Return [X, Y] of the center of cell containing provided text 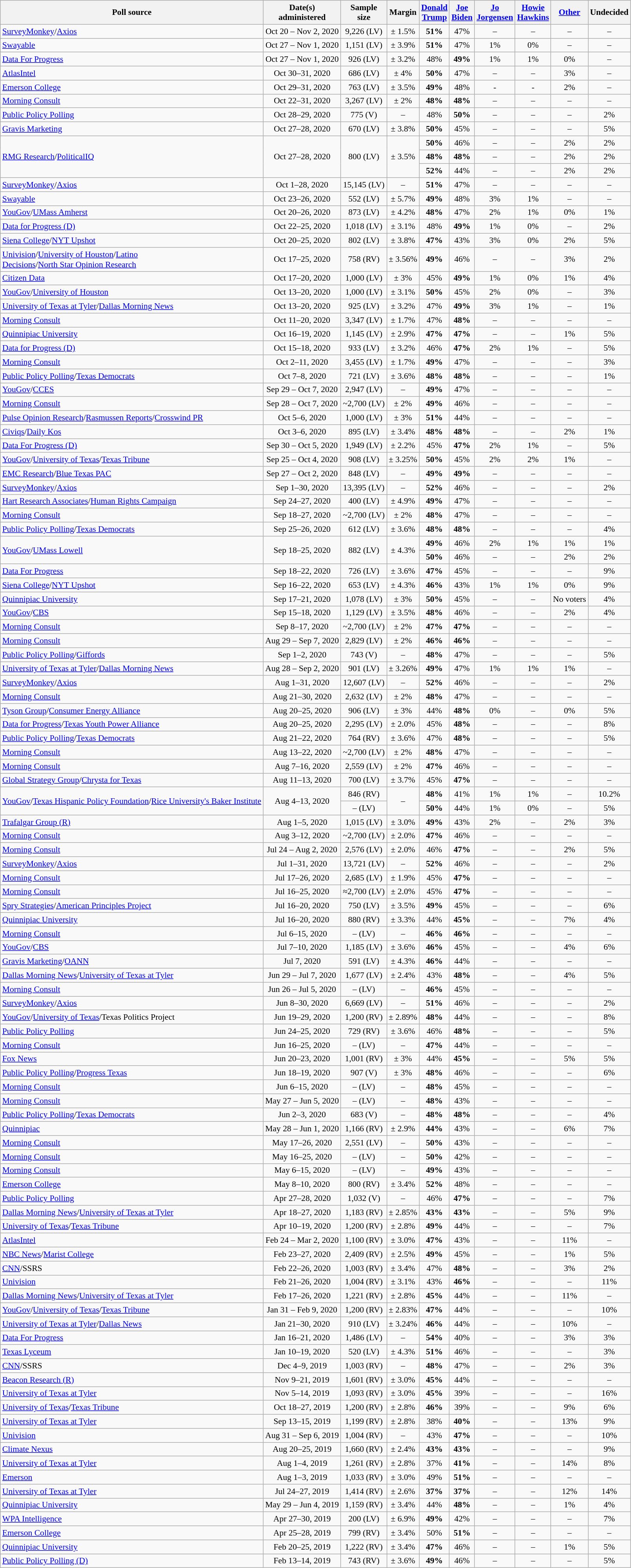
612 (LV) [364, 529]
1,018 (LV) [364, 227]
764 (RV) [364, 738]
Oct 23–26, 2020 [302, 199]
Oct 15–18, 2020 [302, 348]
901 (LV) [364, 669]
Undecided [609, 13]
Aug 1–3, 2019 [302, 1477]
Jul 16–25, 2020 [302, 892]
Trafalgar Group (R) [132, 822]
Sep 24–27, 2020 [302, 501]
Sep 29 – Oct 7, 2020 [302, 390]
Citizen Data [132, 278]
Feb 13–14, 2019 [302, 1561]
YouGov/University of Texas/Texas Politics Project [132, 1017]
2,632 (LV) [364, 697]
± 2.5% [403, 1254]
Oct 20–25, 2020 [302, 241]
1,033 (RV) [364, 1477]
1,166 (RV) [364, 1129]
Poll source [132, 13]
6,669 (LV) [364, 1003]
Texas Lyceum [132, 1352]
Sep 18–25, 2020 [302, 550]
Sep 17–21, 2020 [302, 599]
880 (RV) [364, 920]
Fox News [132, 1059]
Jan 10–19, 2020 [302, 1352]
Aug 31 – Sep 6, 2019 [302, 1435]
University of Texas at Tyler/Dallas News [132, 1324]
Sep 27 – Oct 2, 2020 [302, 473]
Feb 20–25, 2019 [302, 1547]
Pulse Opinion Research/Rasmussen Reports/Crosswind PR [132, 418]
Climate Nexus [132, 1449]
Apr 27–30, 2019 [302, 1519]
Oct 28–29, 2020 [302, 115]
± 2.85% [403, 1212]
2,551 (LV) [364, 1143]
Aug 28 – Sep 2, 2020 [302, 669]
Oct 2–11, 2020 [302, 362]
670 (LV) [364, 129]
933 (LV) [364, 348]
Gravis Marketing [132, 129]
DonaldTrump [434, 13]
Jul 7, 2020 [302, 961]
Data For Progress (D) [132, 446]
Aug 29 – Sep 7, 2020 [302, 641]
Jun 2–3, 2020 [302, 1115]
Oct 22–25, 2020 [302, 227]
1,145 (LV) [364, 334]
Quinnipiac [132, 1129]
Global Strategy Group/Chrysta for Texas [132, 780]
895 (LV) [364, 432]
882 (LV) [364, 550]
Jun 18–19, 2020 [302, 1073]
Sep 16–22, 2020 [302, 585]
YouGov/UMass Amherst [132, 212]
± 3.9% [403, 45]
1,032 (V) [364, 1199]
925 (LV) [364, 306]
± 3.3% [403, 920]
1,601 (RV) [364, 1380]
Public Policy Polling/Progress Texas [132, 1073]
May 27 – Jun 5, 2020 [302, 1101]
May 29 – Jun 4, 2019 [302, 1505]
802 (LV) [364, 241]
Jun 8–30, 2020 [302, 1003]
± 4% [403, 73]
2,685 (LV) [364, 878]
683 (V) [364, 1115]
721 (LV) [364, 376]
Oct 17–25, 2020 [302, 259]
1,129 (LV) [364, 613]
NBC News/Marist College [132, 1254]
763 (LV) [364, 87]
800 (RV) [364, 1185]
729 (RV) [364, 1031]
1,261 (RV) [364, 1464]
3,267 (LV) [364, 101]
1,949 (LV) [364, 446]
12,607 (LV) [364, 683]
± 3.24% [403, 1324]
HowieHawkins [533, 13]
± 5.7% [403, 199]
Data for Progress/Texas Youth Power Alliance [132, 724]
Nov 9–21, 2019 [302, 1380]
13,395 (LV) [364, 488]
Hart Research Associates/Human Rights Campaign [132, 501]
± 6.9% [403, 1519]
1,185 (LV) [364, 947]
± 3.56% [403, 259]
38% [434, 1422]
YouGov/UMass Lowell [132, 550]
Spry Strategies/American Principles Project [132, 906]
YouGov/University of Houston [132, 292]
Sep 28 – Oct 7, 2020 [302, 404]
Gravis Marketing/OANN [132, 961]
Jul 24 – Aug 2, 2020 [302, 850]
± 3.25% [403, 460]
Aug 1–31, 2020 [302, 683]
Feb 22–26, 2020 [302, 1268]
Samplesize [364, 13]
16% [609, 1393]
Dec 4–9, 2019 [302, 1366]
Oct 22–31, 2020 [302, 101]
± 2.83% [403, 1310]
Aug 20–25, 2019 [302, 1449]
Jun 26 – Jul 5, 2020 [302, 989]
200 (LV) [364, 1519]
Margin [403, 13]
873 (LV) [364, 212]
13,721 (LV) [364, 864]
± 1.9% [403, 878]
1,093 (RV) [364, 1393]
EMC Research/Blue Texas PAC [132, 473]
Civiqs/Daily Kos [132, 432]
2,576 (LV) [364, 850]
Aug 21–22, 2020 [302, 738]
1,414 (RV) [364, 1491]
May 16–25, 2020 [302, 1157]
Aug 21–30, 2020 [302, 697]
775 (V) [364, 115]
Aug 1–5, 2020 [302, 822]
May 28 – Jun 1, 2020 [302, 1129]
1,015 (LV) [364, 822]
3,347 (LV) [364, 320]
Nov 5–14, 2019 [302, 1393]
2,559 (LV) [364, 766]
Sep 15–18, 2020 [302, 613]
Feb 17–26, 2020 [302, 1296]
JoeBiden [462, 13]
No voters [570, 599]
Jun 24–25, 2020 [302, 1031]
Public Policy Polling (D) [132, 1561]
YouGov/Texas Hispanic Policy Foundation/Rice University's Baker Institute [132, 801]
Feb 23–27, 2020 [302, 1254]
Jul 17–26, 2020 [302, 878]
848 (LV) [364, 473]
Jun 6–15, 2020 [302, 1087]
Other [570, 13]
± 4.9% [403, 501]
Apr 18–27, 2020 [302, 1212]
400 (LV) [364, 501]
1,183 (RV) [364, 1212]
± 2.2% [403, 446]
Apr 10–19, 2020 [302, 1226]
Jan 16–21, 2020 [302, 1338]
May 8–10, 2020 [302, 1185]
1,486 (LV) [364, 1338]
Oct 5–6, 2020 [302, 418]
± 4.2% [403, 212]
Sep 1–2, 2020 [302, 655]
Oct 16–19, 2020 [302, 334]
743 (RV) [364, 1561]
Jul 1–31, 2020 [302, 864]
10.2% [609, 794]
552 (LV) [364, 199]
Jun 20–23, 2020 [302, 1059]
Oct 29–31, 2020 [302, 87]
520 (LV) [364, 1352]
Oct 20 – Nov 2, 2020 [302, 31]
Sep 25 – Oct 4, 2020 [302, 460]
926 (LV) [364, 59]
Sep 8–17, 2020 [302, 627]
1,199 (RV) [364, 1422]
Aug 11–13, 2020 [302, 780]
758 (RV) [364, 259]
12% [570, 1491]
Oct 11–20, 2020 [302, 320]
750 (LV) [364, 906]
Apr 25–28, 2019 [302, 1533]
910 (LV) [364, 1324]
54% [434, 1338]
13% [570, 1422]
2,295 (LV) [364, 724]
906 (LV) [364, 711]
15,145 (LV) [364, 185]
WPA Intelligence [132, 1519]
Sep 25–26, 2020 [302, 529]
908 (LV) [364, 460]
Jul 24–27, 2019 [302, 1491]
743 (V) [364, 655]
Jan 31 – Feb 9, 2020 [302, 1310]
1,222 (RV) [364, 1547]
Tyson Group/Consumer Energy Alliance [132, 711]
Aug 7–16, 2020 [302, 766]
1,100 (RV) [364, 1240]
± 1.5% [403, 31]
Aug 1–4, 2019 [302, 1464]
± 3.7% [403, 780]
Aug 3–12, 2020 [302, 836]
1,221 (RV) [364, 1296]
1,151 (LV) [364, 45]
Oct 1–28, 2020 [302, 185]
700 (LV) [364, 780]
3,455 (LV) [364, 362]
2,829 (LV) [364, 641]
YouGov/CCES [132, 390]
1,001 (RV) [364, 1059]
Jun 29 – Jul 7, 2020 [302, 976]
Feb 21–26, 2020 [302, 1282]
846 (RV) [364, 794]
≈2,700 (LV) [364, 892]
2,947 (LV) [364, 390]
Jul 6–15, 2020 [302, 934]
Jun 19–29, 2020 [302, 1017]
May 17–26, 2020 [302, 1143]
1,660 (RV) [364, 1449]
Sep 1–30, 2020 [302, 488]
9,226 (LV) [364, 31]
May 6–15, 2020 [302, 1170]
800 (LV) [364, 157]
686 (LV) [364, 73]
Sep 13–15, 2019 [302, 1422]
Jul 7–10, 2020 [302, 947]
Univision/University of Houston/LatinoDecisions/North Star Opinion Research [132, 259]
799 (RV) [364, 1533]
Beacon Research (R) [132, 1380]
907 (V) [364, 1073]
Sep 18–22, 2020 [302, 571]
1,078 (LV) [364, 599]
± 2.6% [403, 1491]
± 3.26% [403, 669]
Sep 30 – Oct 5, 2020 [302, 446]
Sep 18–27, 2020 [302, 515]
Oct 17–20, 2020 [302, 278]
1,677 (LV) [364, 976]
Apr 27–28, 2020 [302, 1199]
2,409 (RV) [364, 1254]
± 2.89% [403, 1017]
653 (LV) [364, 585]
Oct 3–6, 2020 [302, 432]
Jan 21–30, 2020 [302, 1324]
Oct 7–8, 2020 [302, 376]
Jun 16–25, 2020 [302, 1045]
Oct 30–31, 2020 [302, 73]
726 (LV) [364, 571]
Date(s)administered [302, 13]
JoJorgensen [495, 13]
Aug 4–13, 2020 [302, 801]
Emerson [132, 1477]
Public Policy Polling/Giffords [132, 655]
Oct 20–26, 2020 [302, 212]
Oct 18–27, 2019 [302, 1408]
Aug 13–22, 2020 [302, 752]
591 (LV) [364, 961]
1,159 (RV) [364, 1505]
Feb 24 – Mar 2, 2020 [302, 1240]
RMG Research/PoliticalIQ [132, 157]
